Search for the cell housing the specified text and yield its (X, Y) center coordinate. 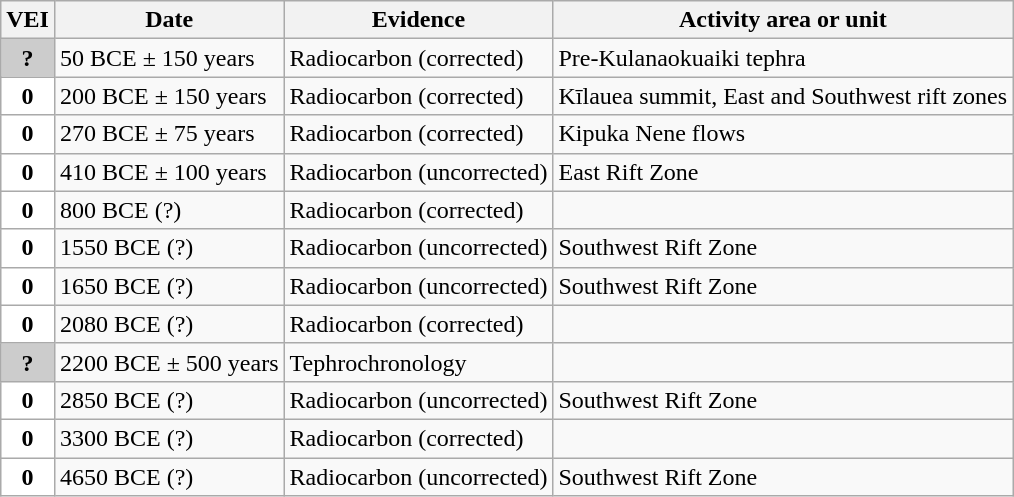
200 BCE ± 150 years (169, 96)
1550 BCE (?) (169, 248)
VEI (28, 20)
Date (169, 20)
800 BCE (?) (169, 210)
East Rift Zone (783, 172)
2080 BCE (?) (169, 324)
Kīlauea summit, East and Southwest rift zones (783, 96)
2200 BCE ± 500 years (169, 362)
50 BCE ± 150 years (169, 58)
Activity area or unit (783, 20)
1650 BCE (?) (169, 286)
Evidence (418, 20)
Pre-Kulanaokuaiki tephra (783, 58)
Kipuka Nene flows (783, 134)
3300 BCE (?) (169, 438)
2850 BCE (?) (169, 400)
270 BCE ± 75 years (169, 134)
4650 BCE (?) (169, 477)
410 BCE ± 100 years (169, 172)
Tephrochronology (418, 362)
